Find where the given text appears and provide that cell's center as (x, y) coordinate. 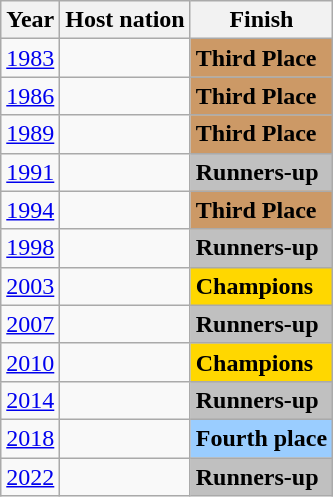
2018 (30, 438)
1989 (30, 134)
2010 (30, 362)
1983 (30, 58)
Finish (261, 20)
1998 (30, 248)
2014 (30, 400)
Host nation (125, 20)
1994 (30, 210)
1986 (30, 96)
2022 (30, 477)
1991 (30, 172)
Year (30, 20)
Fourth place (261, 438)
2007 (30, 324)
2003 (30, 286)
